Output the [x, y] coordinate of the center of the cell containing the given text.  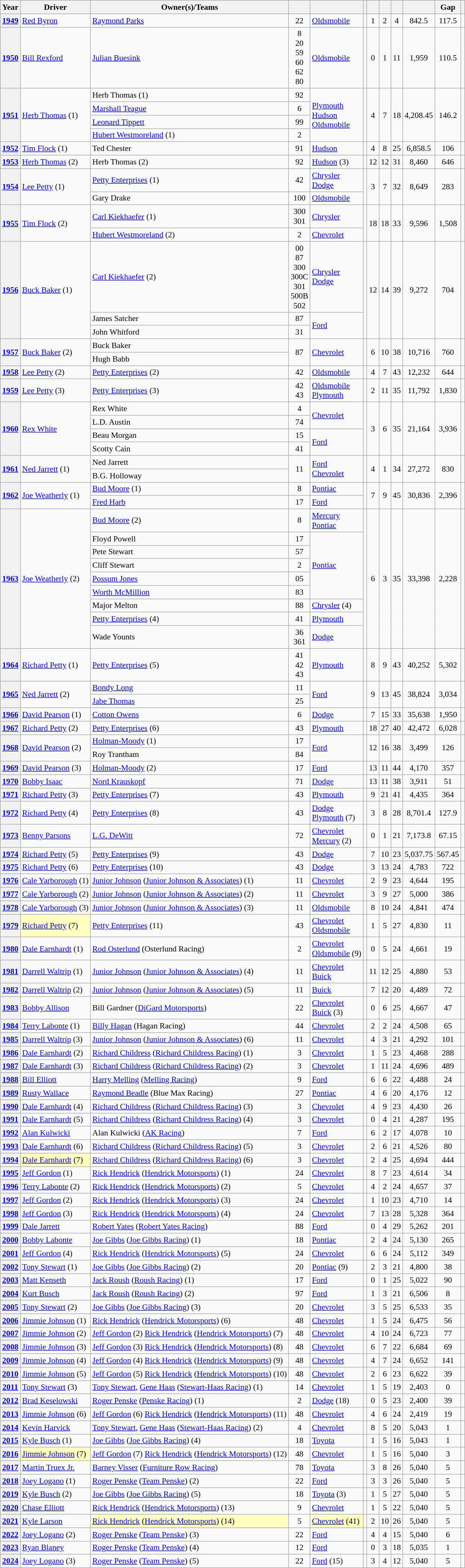
5,000 [419, 894]
Leonard Tippett [190, 122]
78 [299, 1468]
Benny Parsons [56, 836]
2004 [11, 1294]
65 [448, 1026]
Lee Petty (3) [56, 390]
Junior Johnson (Junior Johnson & Associates) (2) [190, 894]
MercuryPontiac [336, 520]
Kyle Busch (1) [56, 1441]
Marshall Teague [190, 109]
Petty Enterprises (1) [190, 180]
283 [448, 187]
2023 [11, 1548]
ChevroletOldsmobile (9) [336, 948]
Dale Earnhardt (4) [56, 1107]
1962 [11, 496]
Cliff Stewart [190, 565]
4,830 [419, 926]
1970 [11, 781]
6,028 [448, 728]
ChevroletBuick (3) [336, 1008]
Cale Yarborough (1) [56, 881]
Jeff Gordon (6) Rick Hendrick (Hendrick Motorsports) (11) [190, 1414]
4,526 [419, 1147]
Brad Keselowski [56, 1401]
Darrell Waltrip (1) [56, 972]
Kurt Busch [56, 1294]
32 [397, 187]
Junior Johnson (Junior Johnson & Associates) (6) [190, 1040]
Buck Baker (1) [56, 290]
1965 [11, 695]
Jimmie Johnson (6) [56, 1414]
1990 [11, 1107]
5,035 [419, 1548]
1964 [11, 665]
Holman-Moody (1) [190, 741]
5,022 [419, 1280]
4,696 [419, 1066]
2007 [11, 1334]
Roger Penske (Team Penske) (5) [190, 1561]
1986 [11, 1053]
40 [397, 728]
Rick Hendrick (Hendrick Motorsports) (4) [190, 1214]
106 [448, 149]
4,430 [419, 1107]
Petty Enterprises (7) [190, 795]
57 [299, 552]
Wade Younts [190, 637]
Rod Osterlund (Osterlund Racing) [190, 948]
ChevroletMercury (2) [336, 836]
Driver [56, 7]
4,208.45 [419, 115]
Owner(s)/Teams [190, 7]
Buck Baker [190, 346]
Scotty Cain [190, 449]
3,936 [448, 429]
489 [448, 1066]
Joey Logano (1) [56, 1481]
Joe Gibbs (Joe Gibbs Racing) (3) [190, 1307]
80 [448, 1147]
4,661 [419, 948]
Julian Buesink [190, 58]
David Pearson (2) [56, 748]
83 [299, 592]
Dale Earnhardt (5) [56, 1120]
2000 [11, 1240]
Dale Earnhardt (1) [56, 948]
Rick Hendrick (Hendrick Motorsports) (1) [190, 1173]
37 [448, 1187]
36361 [299, 637]
644 [448, 372]
Cale Yarborough (2) [56, 894]
Jeff Gordon (2) [56, 1200]
Jeff Gordon (4) Rick Hendrick (Hendrick Motorsports) (9) [190, 1361]
Nord Krauskopf [190, 781]
414243 [299, 665]
Kevin Harvick [56, 1428]
Beau Morgan [190, 436]
Terry Labonte (1) [56, 1026]
101 [448, 1040]
PlymouthHudsonOldsmobile [336, 115]
Petty Enterprises (10) [190, 867]
Dale Earnhardt (3) [56, 1066]
1978 [11, 908]
4,170 [419, 768]
2,403 [419, 1387]
Jimmie Johnson (4) [56, 1361]
0087300300C301500B502 [299, 277]
Petty Enterprises (8) [190, 813]
100 [299, 198]
Richard Petty (1) [56, 665]
Richard Childress (Richard Childress Racing) (1) [190, 1053]
Red Byron [56, 21]
1968 [11, 748]
Petty Enterprises (5) [190, 665]
Jimmie Johnson (3) [56, 1347]
567.45 [448, 854]
6,622 [419, 1374]
Joey Logano (2) [56, 1535]
Toyota (3) [336, 1494]
Tony Stewart (3) [56, 1387]
Joe Weatherly (1) [56, 496]
OldsmobilePlymouth [336, 390]
4243 [299, 390]
Richard Petty (3) [56, 795]
2,419 [419, 1414]
Jimmie Johnson (2) [56, 1334]
6,684 [419, 1347]
1951 [11, 115]
1994 [11, 1160]
2003 [11, 1280]
2018 [11, 1481]
11,792 [419, 390]
Petty Enterprises (4) [190, 619]
2005 [11, 1307]
Tim Flock (2) [56, 223]
2001 [11, 1254]
Junior Johnson (Junior Johnson & Associates) (4) [190, 972]
1956 [11, 290]
Jeff Gordon (7) Rick Hendrick (Hendrick Motorsports) (12) [190, 1454]
9,596 [419, 223]
2019 [11, 1494]
Richard Childress (Richard Childress Racing) (6) [190, 1160]
8,649 [419, 187]
Alan Kulwicki [56, 1133]
4,287 [419, 1120]
Ned Jarrett [190, 462]
5,328 [419, 1214]
1972 [11, 813]
James Satcher [190, 319]
10,716 [419, 352]
Richard Petty (5) [56, 854]
Jeff Gordon (2) Rick Hendrick (Hendrick Motorsports) (7) [190, 1334]
Joe Gibbs (Joe Gibbs Racing) (4) [190, 1441]
126 [448, 748]
2010 [11, 1374]
357 [448, 768]
Jimmie Johnson (1) [56, 1321]
2008 [11, 1347]
1983 [11, 1008]
2014 [11, 1428]
4,657 [419, 1187]
Martin Truex Jr. [56, 1468]
Darrell Waltrip (2) [56, 990]
Roy Trantham [190, 755]
Joe Gibbs (Joe Gibbs Racing) (2) [190, 1267]
35,638 [419, 715]
349 [448, 1254]
4,880 [419, 972]
67.15 [448, 836]
2016 [11, 1454]
Pete Stewart [190, 552]
FordChevrolet [336, 469]
2,396 [448, 496]
Hubert Westmoreland (1) [190, 135]
Gap [448, 7]
Ned Jarrett (1) [56, 469]
2024 [11, 1561]
Raymond Parks [190, 21]
3,034 [448, 695]
Ted Chester [190, 149]
Terry Labonte (2) [56, 1187]
1949 [11, 21]
Robert Yates (Robert Yates Racing) [190, 1227]
Bud Moore (1) [190, 489]
David Pearson (3) [56, 768]
117.5 [448, 21]
Richard Childress (Richard Childress Racing) (3) [190, 1107]
6,652 [419, 1361]
1954 [11, 187]
Tony Stewart, Gene Haas (Stewart-Haas Racing) (1) [190, 1387]
Rick Hendrick (Hendrick Motorsports) (3) [190, 1200]
6,475 [419, 1321]
1982 [11, 990]
05 [299, 579]
1979 [11, 926]
Carl Kiekhaefer (1) [190, 216]
Dale Earnhardt (7) [56, 1160]
Rick Hendrick (Hendrick Motorsports) (14) [190, 1521]
1,959 [419, 58]
Richard Childress (Richard Childress Racing) (5) [190, 1147]
2006 [11, 1321]
6,506 [419, 1294]
1998 [11, 1214]
3,911 [419, 781]
Jeff Gordon (3) [56, 1214]
830 [448, 469]
Rick Hendrick (Hendrick Motorsports) (6) [190, 1321]
Floyd Powell [190, 539]
127.9 [448, 813]
5,262 [419, 1227]
1967 [11, 728]
8,460 [419, 162]
4,435 [419, 795]
4,783 [419, 867]
4,614 [419, 1173]
Hudson [336, 149]
1988 [11, 1080]
Junior Johnson (Junior Johnson & Associates) (1) [190, 881]
4,468 [419, 1053]
646 [448, 162]
6,723 [419, 1334]
Roger Penske (Team Penske) (2) [190, 1481]
Chevrolet (41) [336, 1521]
Cale Yarborough (3) [56, 908]
Rick Hendrick (Hendrick Motorsports) (2) [190, 1187]
5,130 [419, 1240]
56 [448, 1321]
2020 [11, 1508]
Dale Jarrett [56, 1227]
Jimmie Johnson (5) [56, 1374]
Harry Melling (Melling Racing) [190, 1080]
Chase Elliott [56, 1508]
Possum Jones [190, 579]
Petty Enterprises (9) [190, 854]
2009 [11, 1361]
Chrysler (4) [336, 606]
4,292 [419, 1040]
1987 [11, 1066]
1992 [11, 1133]
2,400 [419, 1401]
Rick Hendrick (Hendrick Motorsports) (5) [190, 1254]
Lee Petty (2) [56, 372]
722 [448, 867]
Buick [336, 990]
1958 [11, 372]
1952 [11, 149]
Jeff Gordon (5) Rick Hendrick (Hendrick Motorsports) (10) [190, 1374]
1955 [11, 223]
386 [448, 894]
Cotton Owens [190, 715]
5,037.75 [419, 854]
47 [448, 1008]
Petty Enterprises (3) [190, 390]
Dodge (18) [336, 1401]
Darrell Waltrip (3) [56, 1040]
4,078 [419, 1133]
2,228 [448, 579]
Petty Enterprises (2) [190, 372]
ChevroletOldsmobile [336, 926]
69 [448, 1347]
Jack Roush (Roush Racing) (1) [190, 1280]
Richard Childress (Richard Childress Racing) (4) [190, 1120]
Gary Drake [190, 198]
71 [299, 781]
2017 [11, 1468]
82059606280 [299, 58]
7,173.8 [419, 836]
Richard Petty (7) [56, 926]
1966 [11, 715]
Worth McMillion [190, 592]
Rusty Wallace [56, 1093]
Chrysler [336, 216]
1959 [11, 390]
Petty Enterprises (6) [190, 728]
90 [448, 1280]
Bondy Long [190, 688]
201 [448, 1227]
Bobby Allison [56, 1008]
29 [397, 1227]
Dale Earnhardt (6) [56, 1147]
Joe Weatherly (2) [56, 579]
Bill Elliott [56, 1080]
Kyle Busch (2) [56, 1494]
1977 [11, 894]
Holman-Moody (2) [190, 768]
Tony Stewart (2) [56, 1307]
Joe Gibbs (Joe Gibbs Racing) (1) [190, 1240]
2022 [11, 1535]
L.D. Austin [190, 422]
4,489 [419, 990]
1975 [11, 867]
2021 [11, 1521]
141 [448, 1361]
99 [299, 122]
1,950 [448, 715]
Ryan Blaney [56, 1548]
474 [448, 908]
1950 [11, 58]
Lee Petty (1) [56, 187]
Tim Flock (1) [56, 149]
1971 [11, 795]
5,112 [419, 1254]
Jabe Thomas [190, 701]
1969 [11, 768]
Joe Gibbs (Joe Gibbs Racing) (5) [190, 1494]
Jeff Gordon (3) Rick Hendrick (Hendrick Motorsports) (8) [190, 1347]
Jeff Gordon (1) [56, 1173]
B.G. Holloway [190, 476]
4,800 [419, 1267]
Richard Petty (2) [56, 728]
Bobby Labonte [56, 1240]
1985 [11, 1040]
Barney Visser (Furniture Row Racing) [190, 1468]
2011 [11, 1387]
1953 [11, 162]
1997 [11, 1200]
L.G. DeWitt [190, 836]
Kyle Larson [56, 1521]
842.5 [419, 21]
Ford (15) [336, 1561]
1974 [11, 854]
Tony Stewart (1) [56, 1267]
1960 [11, 429]
Bill Gardner (DiGard Motorsports) [190, 1008]
2012 [11, 1401]
Roger Penske (Penske Racing) (1) [190, 1401]
Tony Stewart, Gene Haas (Stewart-Haas Racing) (2) [190, 1428]
1981 [11, 972]
Bill Rexford [56, 58]
1996 [11, 1187]
Richard Petty (4) [56, 813]
Jack Roush (Roush Racing) (2) [190, 1294]
1995 [11, 1173]
6,858.5 [419, 149]
1957 [11, 352]
1973 [11, 836]
Buck Baker (2) [56, 352]
1980 [11, 948]
1999 [11, 1227]
30,836 [419, 496]
Jeff Gordon (4) [56, 1254]
Bobby Isaac [56, 781]
Alan Kulwicki (AK Racing) [190, 1133]
91 [299, 149]
1989 [11, 1093]
Matt Kenseth [56, 1280]
704 [448, 290]
1961 [11, 469]
Rick Hendrick (Hendrick Motorsports) (13) [190, 1508]
760 [448, 352]
John Whitford [190, 332]
4,176 [419, 1093]
3,499 [419, 748]
4,710 [419, 1200]
4,488 [419, 1080]
Roger Penske (Team Penske) (4) [190, 1548]
2015 [11, 1441]
1,508 [448, 223]
Ned Jarrett (2) [56, 695]
4,694 [419, 1160]
42,472 [419, 728]
21,164 [419, 429]
265 [448, 1240]
Carl Kiekhaefer (2) [190, 277]
Raymond Beadle (Blue Max Racing) [190, 1093]
Joey Logano (3) [56, 1561]
Major Melton [190, 606]
5,302 [448, 665]
4,667 [419, 1008]
Jimmie Johnson (7) [56, 1454]
Junior Johnson (Junior Johnson & Associates) (5) [190, 990]
1991 [11, 1120]
2013 [11, 1414]
Petty Enterprises (11) [190, 926]
Dale Earnhardt (2) [56, 1053]
1993 [11, 1147]
97 [299, 1294]
DodgePlymouth (7) [336, 813]
1984 [11, 1026]
53 [448, 972]
110.5 [448, 58]
12,232 [419, 372]
Year [11, 7]
288 [448, 1053]
Richard Childress (Richard Childress Racing) (2) [190, 1066]
1976 [11, 881]
300301 [299, 216]
33,398 [419, 579]
84 [299, 755]
Hubert Westmoreland (2) [190, 235]
David Pearson (1) [56, 715]
51 [448, 781]
4,841 [419, 908]
40,252 [419, 665]
Billy Hagan (Hagan Racing) [190, 1026]
1,830 [448, 390]
Hudson (3) [336, 162]
Fred Harb [190, 502]
Bud Moore (2) [190, 520]
Junior Johnson (Junior Johnson & Associates) (3) [190, 908]
27,272 [419, 469]
4,644 [419, 881]
ChevroletBuick [336, 972]
9,272 [419, 290]
Hugh Babb [190, 359]
38,824 [419, 695]
2002 [11, 1267]
1963 [11, 579]
146.2 [448, 115]
444 [448, 1160]
6,533 [419, 1307]
4,508 [419, 1026]
77 [448, 1334]
74 [299, 422]
8,701.4 [419, 813]
Pontiac (9) [336, 1267]
Richard Petty (6) [56, 867]
Roger Penske (Team Penske) (3) [190, 1535]
